Scan for the cell matching the given text and deliver its [x, y] coordinate at center. 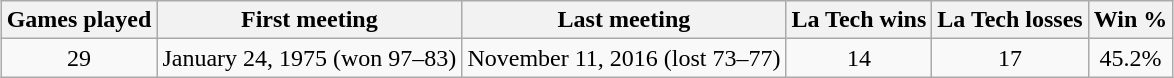
La Tech losses [1010, 20]
November 11, 2016 (lost 73–77) [624, 58]
First meeting [310, 20]
Games played [79, 20]
January 24, 1975 (won 97–83) [310, 58]
17 [1010, 58]
29 [79, 58]
Win % [1130, 20]
La Tech wins [859, 20]
14 [859, 58]
Last meeting [624, 20]
45.2% [1130, 58]
